Return [X, Y] of the center of cell containing provided text 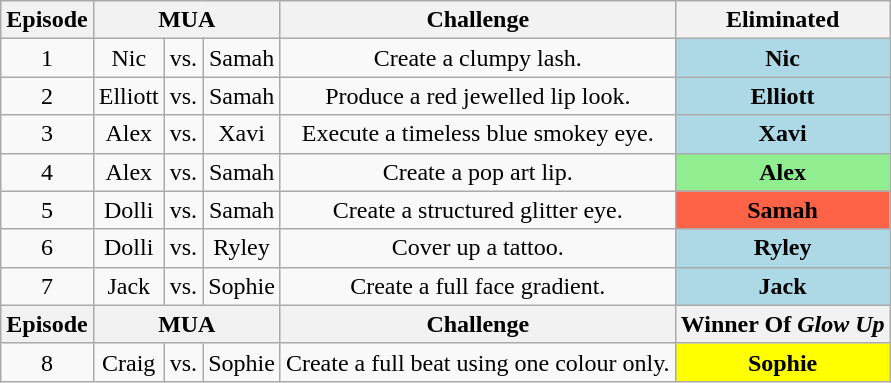
2 [47, 96]
Winner Of Glow Up [782, 324]
Create a full beat using one colour only. [478, 362]
6 [47, 248]
1 [47, 58]
3 [47, 134]
Create a structured glitter eye. [478, 210]
8 [47, 362]
Create a full face gradient. [478, 286]
Eliminated [782, 20]
Execute a timeless blue smokey eye. [478, 134]
Produce a red jewelled lip look. [478, 96]
Cover up a tattoo. [478, 248]
Create a clumpy lash. [478, 58]
Craig [128, 362]
Create a pop art lip. [478, 172]
4 [47, 172]
5 [47, 210]
7 [47, 286]
